Return the (x, y) coordinate for the center point of the cell that contains the specified text.  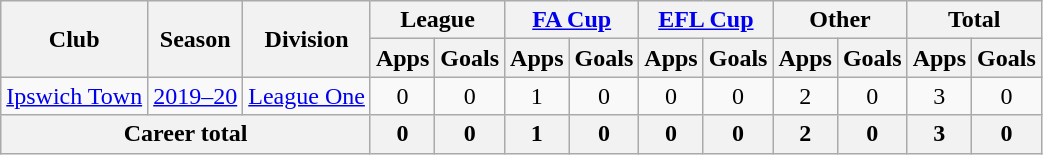
Division (307, 39)
League One (307, 96)
Season (196, 39)
EFL Cup (706, 20)
Other (840, 20)
Club (74, 39)
FA Cup (572, 20)
Total (974, 20)
Ipswich Town (74, 96)
Career total (186, 134)
League (437, 20)
2019–20 (196, 96)
